Provide the [X, Y] coordinate of the cell's center where the given text is located.  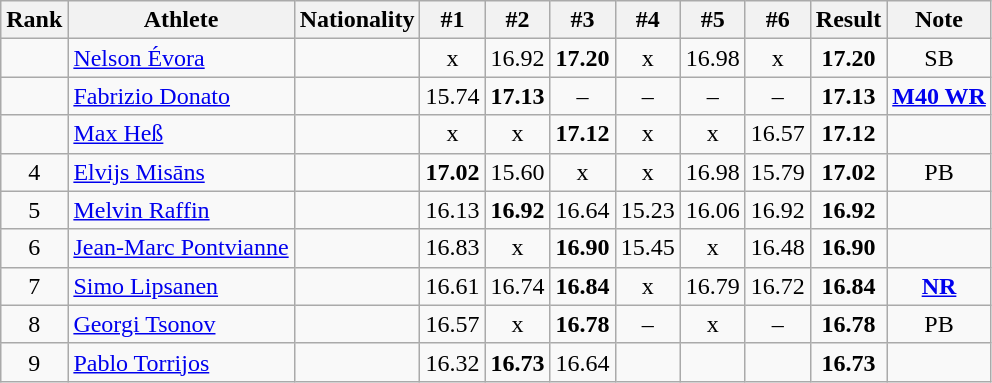
#1 [452, 20]
Elvijs Misāns [181, 172]
15.45 [648, 248]
Note [940, 20]
16.48 [778, 248]
5 [34, 210]
Max Heß [181, 134]
16.13 [452, 210]
#4 [648, 20]
Pablo Torrijos [181, 362]
#3 [582, 20]
M40 WR [940, 96]
8 [34, 324]
7 [34, 286]
4 [34, 172]
#5 [712, 20]
SB [940, 58]
Melvin Raffin [181, 210]
15.60 [518, 172]
Nelson Évora [181, 58]
16.74 [518, 286]
Georgi Tsonov [181, 324]
16.32 [452, 362]
NR [940, 286]
#6 [778, 20]
Simo Lipsanen [181, 286]
16.06 [712, 210]
Result [848, 20]
16.61 [452, 286]
Fabrizio Donato [181, 96]
16.83 [452, 248]
16.79 [712, 286]
6 [34, 248]
16.72 [778, 286]
Rank [34, 20]
15.74 [452, 96]
9 [34, 362]
Athlete [181, 20]
15.79 [778, 172]
Nationality [357, 20]
#2 [518, 20]
15.23 [648, 210]
Jean-Marc Pontvianne [181, 248]
